Find where the given text appears and provide that cell's center as [x, y] coordinate. 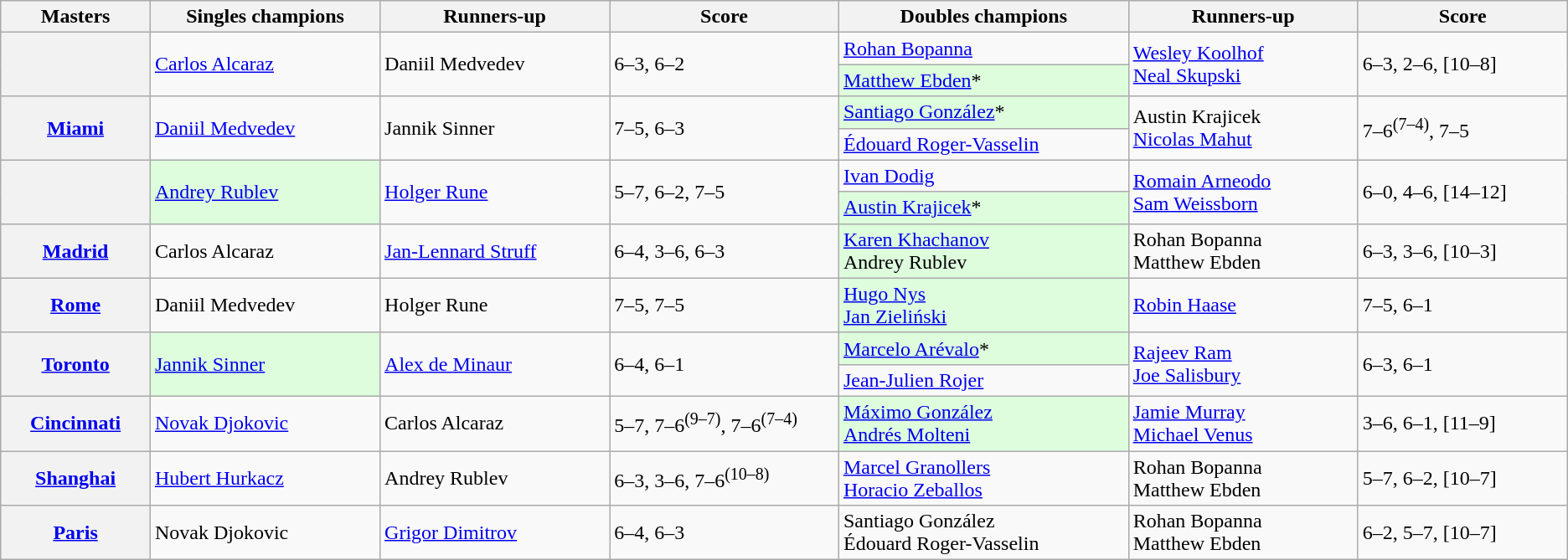
7–5, 6–3 [725, 128]
6–4, 6–3 [725, 532]
Robin Haase [1243, 305]
Miami [75, 128]
Jamie Murray Michael Venus [1243, 424]
Jan-Lennard Struff [495, 251]
6–3, 2–6, [10–8] [1462, 64]
3–6, 6–1, [11–9] [1462, 424]
7–5, 7–5 [725, 305]
Masters [75, 17]
7–5, 6–1 [1462, 305]
Hugo Nys Jan Zieliński [983, 305]
Ivan Dodig [983, 176]
Santiago González Édouard Roger-Vasselin [983, 532]
6–4, 6–1 [725, 364]
Austin Krajicek Nicolas Mahut [1243, 128]
5–7, 6–2, [10–7] [1462, 477]
Austin Krajicek* [983, 208]
Paris [75, 532]
Máximo González Andrés Molteni [983, 424]
6–2, 5–7, [10–7] [1462, 532]
6–0, 4–6, [14–12] [1462, 192]
6–3, 6–1 [1462, 364]
Toronto [75, 364]
Rome [75, 305]
5–7, 6–2, 7–5 [725, 192]
Madrid [75, 251]
Hubert Hurkacz [265, 477]
Rajeev Ram Joe Salisbury [1243, 364]
Shanghai [75, 477]
Grigor Dimitrov [495, 532]
6–3, 3–6, [10–3] [1462, 251]
Marcel Granollers Horacio Zeballos [983, 477]
6–3, 3–6, 7–6(10–8) [725, 477]
Rohan Bopanna [983, 49]
Karen Khachanov Andrey Rublev [983, 251]
Singles champions [265, 17]
6–4, 3–6, 6–3 [725, 251]
Alex de Minaur [495, 364]
Matthew Ebden* [983, 80]
Santiago González* [983, 112]
7–6(7–4), 7–5 [1462, 128]
Cincinnati [75, 424]
Jean-Julien Rojer [983, 380]
Wesley Koolhof Neal Skupski [1243, 64]
Marcelo Arévalo* [983, 348]
Édouard Roger-Vasselin [983, 144]
Doubles champions [983, 17]
6–3, 6–2 [725, 64]
Romain Arneodo Sam Weissborn [1243, 192]
5–7, 7–6(9–7), 7–6(7–4) [725, 424]
